Determine the [x, y] coordinate at the center of the cell enclosing the given text.  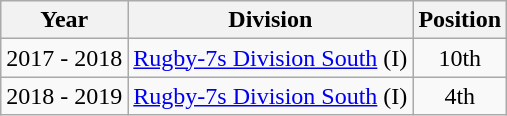
2017 - 2018 [64, 58]
Year [64, 20]
Position [460, 20]
4th [460, 96]
Division [270, 20]
10th [460, 58]
2018 - 2019 [64, 96]
